Return [X, Y] of the center of cell containing provided text 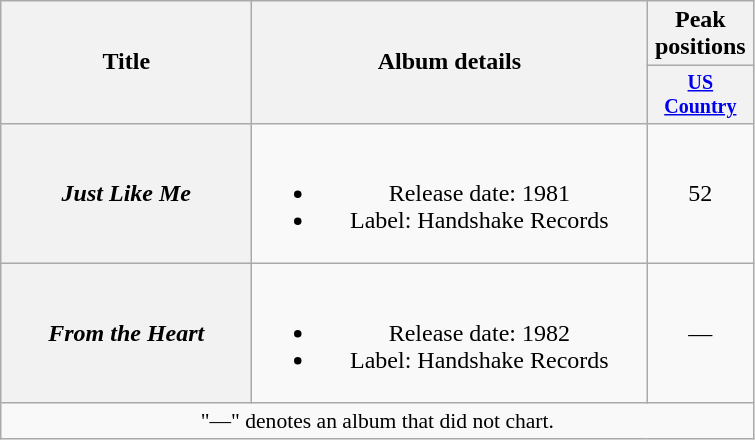
From the Heart [126, 333]
"—" denotes an album that did not chart. [378, 421]
Title [126, 62]
US Country [700, 94]
Release date: 1981Label: Handshake Records [450, 193]
Album details [450, 62]
Peak positions [700, 34]
Just Like Me [126, 193]
— [700, 333]
52 [700, 193]
Release date: 1982Label: Handshake Records [450, 333]
